Detect which cell encompasses the target text, then output its [x, y] center coordinate. 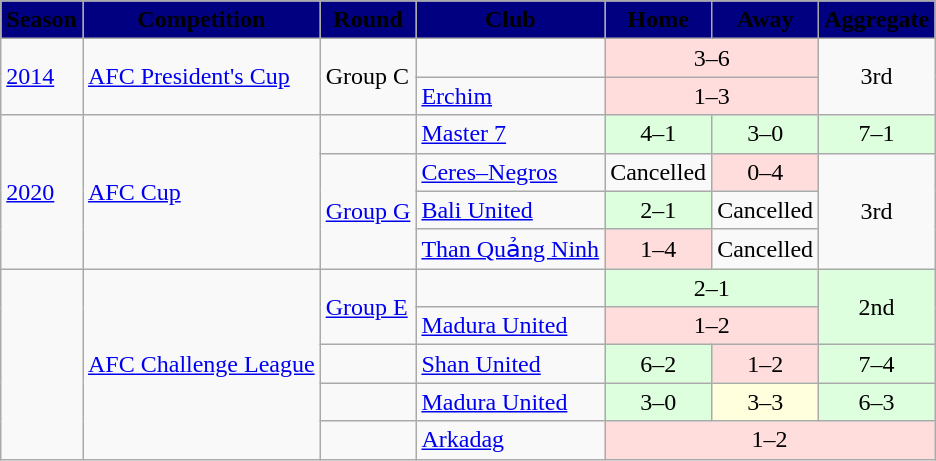
1–3 [712, 96]
Group E [368, 307]
AFC Cup [201, 192]
Group G [368, 211]
7–1 [877, 134]
3–6 [712, 58]
Away [766, 20]
4–1 [658, 134]
Competition [201, 20]
Arkadag [510, 440]
Master 7 [510, 134]
Shan United [510, 364]
2014 [42, 77]
Than Quảng Ninh [510, 249]
AFC Challenge League [201, 364]
Erchim [510, 96]
Club [510, 20]
Season [42, 20]
Group C [368, 77]
7–4 [877, 364]
Ceres–Negros [510, 172]
Aggregate [877, 20]
6–3 [877, 402]
Round [368, 20]
1–4 [658, 249]
0–4 [766, 172]
2020 [42, 192]
3–3 [766, 402]
Bali United [510, 210]
2nd [877, 307]
Home [658, 20]
6–2 [658, 364]
AFC President's Cup [201, 77]
